Capture the cell that displays the provided text and extract its [x, y] central coordinate. 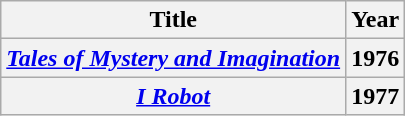
1977 [376, 96]
Title [174, 20]
Tales of Mystery and Imagination [174, 58]
1976 [376, 58]
Year [376, 20]
I Robot [174, 96]
